For the text-containing cell, return its midpoint in [X, Y] coordinate format. 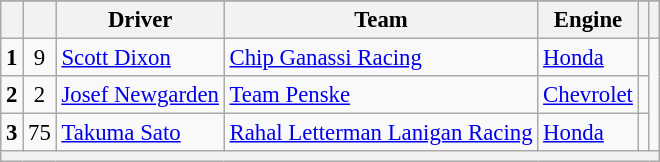
Chip Ganassi Racing [381, 58]
Rahal Letterman Lanigan Racing [381, 133]
Chevrolet [588, 95]
9 [40, 58]
Driver [140, 20]
Josef Newgarden [140, 95]
3 [12, 133]
75 [40, 133]
Team Penske [381, 95]
Engine [588, 20]
Takuma Sato [140, 133]
1 [12, 58]
Team [381, 20]
Scott Dixon [140, 58]
